For the text-containing cell, return its midpoint in [X, Y] coordinate format. 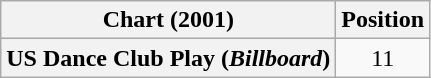
11 [383, 58]
Position [383, 20]
US Dance Club Play (Billboard) [168, 58]
Chart (2001) [168, 20]
